Identify which cell holds the provided text, then report its (x, y) central coordinate. 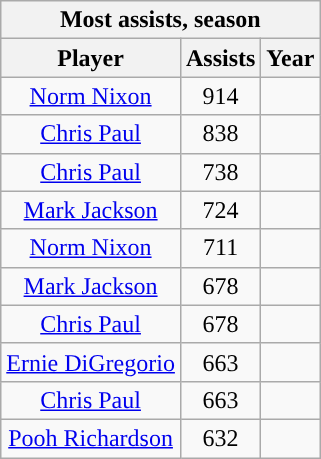
Assists (220, 58)
Most assists, season (160, 20)
Player (91, 58)
Year (290, 58)
914 (220, 96)
632 (220, 438)
711 (220, 248)
838 (220, 134)
Pooh Richardson (91, 438)
724 (220, 210)
Ernie DiGregorio (91, 362)
738 (220, 172)
